Determine the [X, Y] coordinate at the center of the cell enclosing the given text.  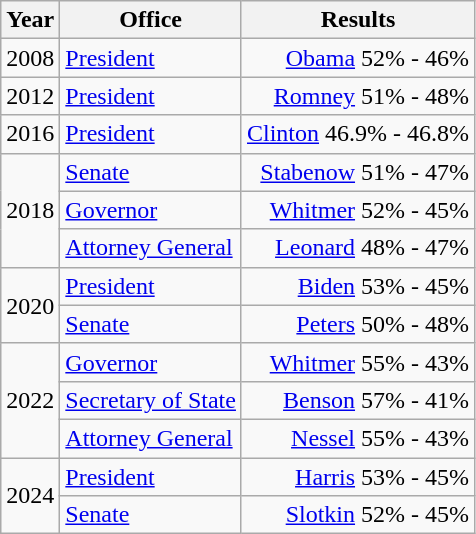
Results [358, 20]
Benson 57% - 41% [358, 400]
Clinton 46.9% - 46.8% [358, 134]
Romney 51% - 48% [358, 96]
Whitmer 52% - 45% [358, 210]
2016 [30, 134]
Obama 52% - 46% [358, 58]
Office [151, 20]
2012 [30, 96]
2020 [30, 305]
Peters 50% - 48% [358, 324]
Harris 53% - 45% [358, 477]
2024 [30, 496]
2022 [30, 400]
Leonard 48% - 47% [358, 248]
2018 [30, 210]
Secretary of State [151, 400]
Biden 53% - 45% [358, 286]
Nessel 55% - 43% [358, 438]
2008 [30, 58]
Slotkin 52% - 45% [358, 515]
Stabenow 51% - 47% [358, 172]
Whitmer 55% - 43% [358, 362]
Year [30, 20]
